Extract the (x, y) coordinate from the center of the cell holding the provided text.  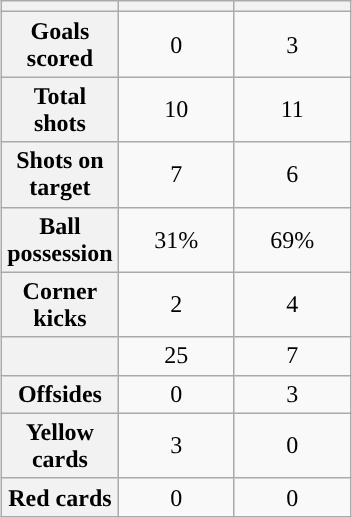
2 (176, 304)
Offsides (60, 394)
Corner kicks (60, 304)
Yellow cards (60, 446)
6 (292, 174)
Ball possession (60, 240)
Total shots (60, 110)
31% (176, 240)
Shots on target (60, 174)
Goals scored (60, 44)
69% (292, 240)
10 (176, 110)
4 (292, 304)
11 (292, 110)
25 (176, 356)
Red cards (60, 497)
